Detect which cell encompasses the target text, then output its (X, Y) center coordinate. 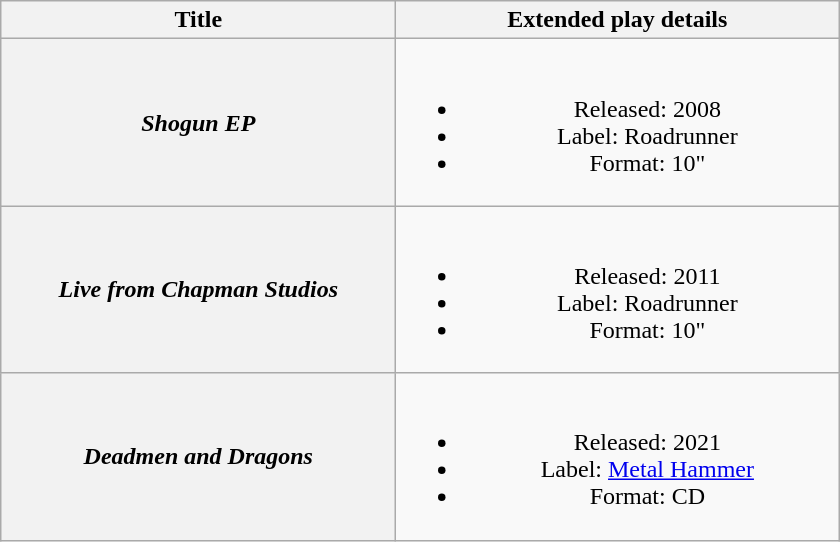
Released: 2011Label: RoadrunnerFormat: 10" (618, 290)
Title (198, 20)
Deadmen and Dragons (198, 456)
Released: 2008Label: RoadrunnerFormat: 10" (618, 122)
Shogun EP (198, 122)
Released: 2021Label: Metal HammerFormat: CD (618, 456)
Live from Chapman Studios (198, 290)
Extended play details (618, 20)
